Identify which cell holds the provided text, then report its (x, y) central coordinate. 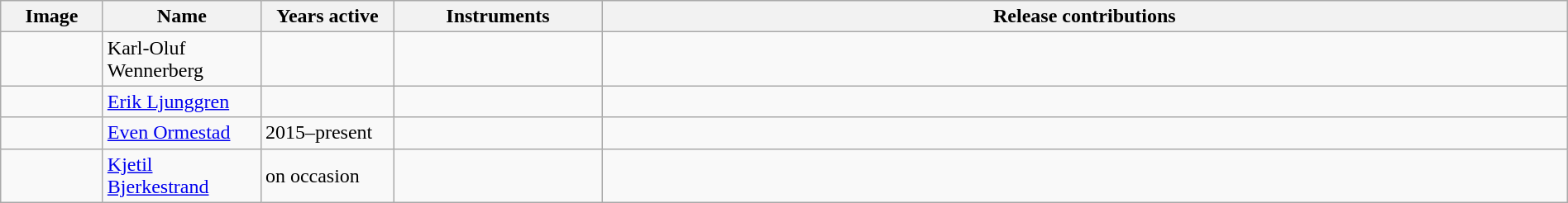
Erik Ljunggren (182, 101)
Instruments (498, 17)
Even Ormestad (182, 133)
Karl-Oluf Wennerberg (182, 59)
2015–present (327, 133)
Years active (327, 17)
on occasion (327, 175)
Kjetil Bjerkestrand (182, 175)
Image (52, 17)
Release contributions (1085, 17)
Name (182, 17)
